Identify which cell holds the provided text, then report its [X, Y] central coordinate. 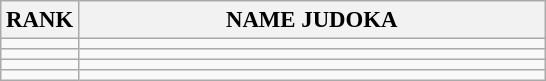
NAME JUDOKA [312, 20]
RANK [40, 20]
